Scan for the cell matching the given text and deliver its (X, Y) coordinate at center. 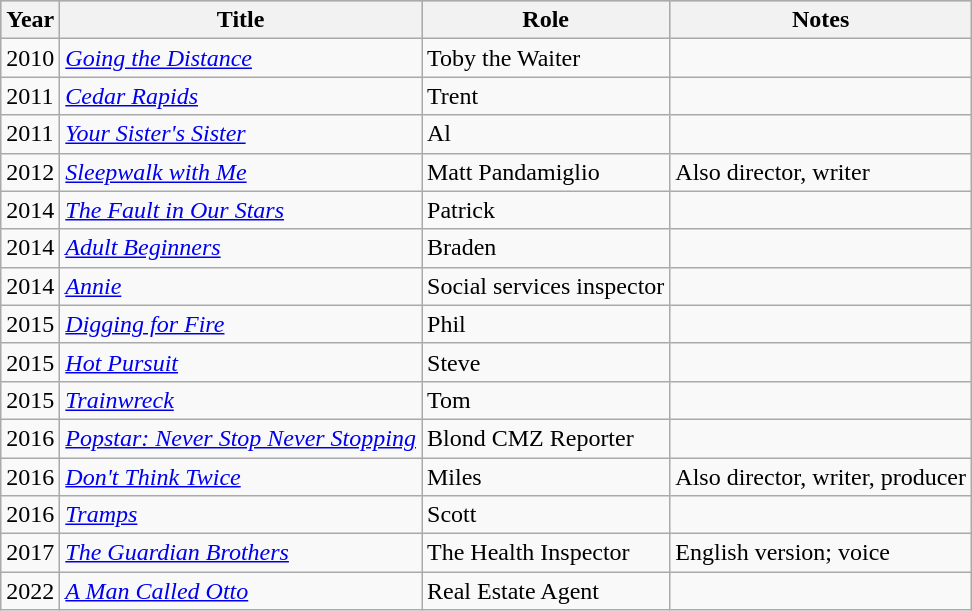
Also director, writer (821, 172)
2022 (30, 591)
Going the Distance (241, 58)
Role (546, 20)
Don't Think Twice (241, 477)
A Man Called Otto (241, 591)
Real Estate Agent (546, 591)
Blond CMZ Reporter (546, 438)
Title (241, 20)
Annie (241, 286)
Al (546, 134)
Your Sister's Sister (241, 134)
2012 (30, 172)
Adult Beginners (241, 248)
Trainwreck (241, 400)
English version; voice (821, 553)
Notes (821, 20)
Trent (546, 96)
Phil (546, 324)
2017 (30, 553)
The Fault in Our Stars (241, 210)
Digging for Fire (241, 324)
Tramps (241, 515)
Sleepwalk with Me (241, 172)
Also director, writer, producer (821, 477)
The Health Inspector (546, 553)
2010 (30, 58)
Toby the Waiter (546, 58)
Popstar: Never Stop Never Stopping (241, 438)
Hot Pursuit (241, 362)
Scott (546, 515)
Tom (546, 400)
Patrick (546, 210)
Year (30, 20)
Matt Pandamiglio (546, 172)
Braden (546, 248)
Steve (546, 362)
The Guardian Brothers (241, 553)
Cedar Rapids (241, 96)
Social services inspector (546, 286)
Miles (546, 477)
